Return [X, Y] of the center of cell containing provided text 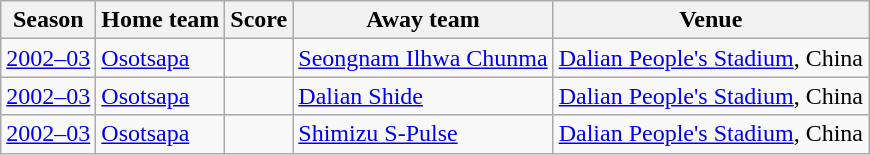
Score [259, 20]
Away team [423, 20]
Seongnam Ilhwa Chunma [423, 58]
Home team [160, 20]
Season [48, 20]
Shimizu S-Pulse [423, 134]
Dalian Shide [423, 96]
Venue [710, 20]
